Identify which cell holds the provided text, then report its (X, Y) central coordinate. 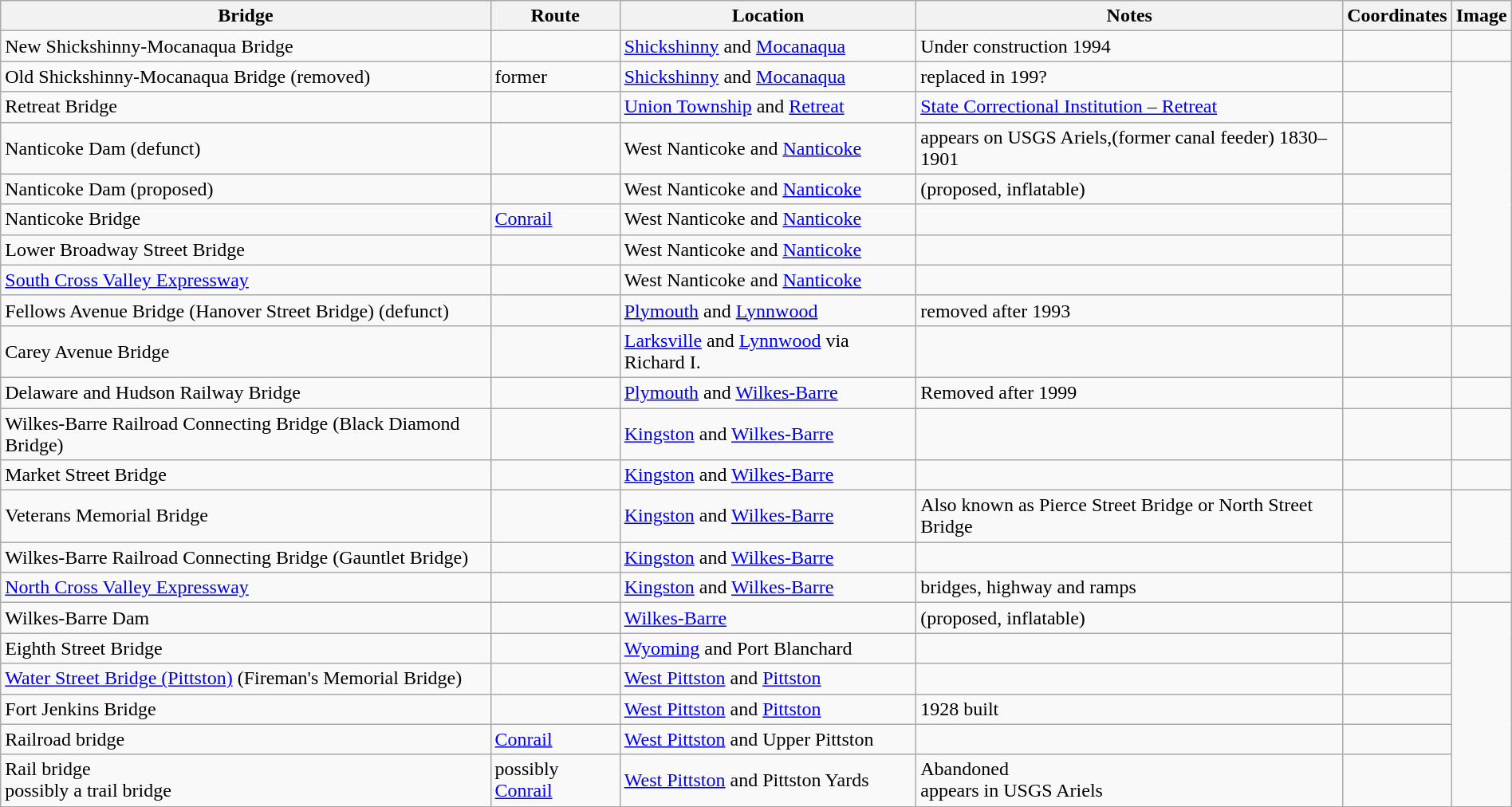
Market Street Bridge (246, 475)
Eighth Street Bridge (246, 648)
former (555, 77)
Railroad bridge (246, 739)
Bridge (246, 16)
removed after 1993 (1129, 310)
Veterans Memorial Bridge (246, 517)
Wilkes-Barre (768, 618)
Plymouth and Wilkes-Barre (768, 392)
Abandonedappears in USGS Ariels (1129, 780)
New Shickshinny-Mocanaqua Bridge (246, 46)
Nanticoke Dam (proposed) (246, 189)
Lower Broadway Street Bridge (246, 250)
Water Street Bridge (Pittston) (Fireman's Memorial Bridge) (246, 679)
Larksville and Lynnwood via Richard I. (768, 351)
Nanticoke Dam (defunct) (246, 148)
Fellows Avenue Bridge (Hanover Street Bridge) (defunct) (246, 310)
Coordinates (1397, 16)
West Pittston and Upper Pittston (768, 739)
Wilkes-Barre Railroad Connecting Bridge (Gauntlet Bridge) (246, 557)
Wilkes-Barre Railroad Connecting Bridge (Black Diamond Bridge) (246, 434)
Carey Avenue Bridge (246, 351)
Delaware and Hudson Railway Bridge (246, 392)
Notes (1129, 16)
Retreat Bridge (246, 107)
Old Shickshinny-Mocanaqua Bridge (removed) (246, 77)
Under construction 1994 (1129, 46)
Rail bridgepossibly a trail bridge (246, 780)
Nanticoke Bridge (246, 219)
Wyoming and Port Blanchard (768, 648)
Also known as Pierce Street Bridge or North Street Bridge (1129, 517)
State Correctional Institution – Retreat (1129, 107)
bridges, highway and ramps (1129, 588)
Fort Jenkins Bridge (246, 709)
replaced in 199? (1129, 77)
South Cross Valley Expressway (246, 280)
possibly Conrail (555, 780)
Location (768, 16)
Image (1482, 16)
1928 built (1129, 709)
Plymouth and Lynnwood (768, 310)
appears on USGS Ariels,(former canal feeder) 1830–1901 (1129, 148)
Union Township and Retreat (768, 107)
Wilkes-Barre Dam (246, 618)
North Cross Valley Expressway (246, 588)
West Pittston and Pittston Yards (768, 780)
Route (555, 16)
Removed after 1999 (1129, 392)
